Detect which cell encompasses the target text, then output its (X, Y) center coordinate. 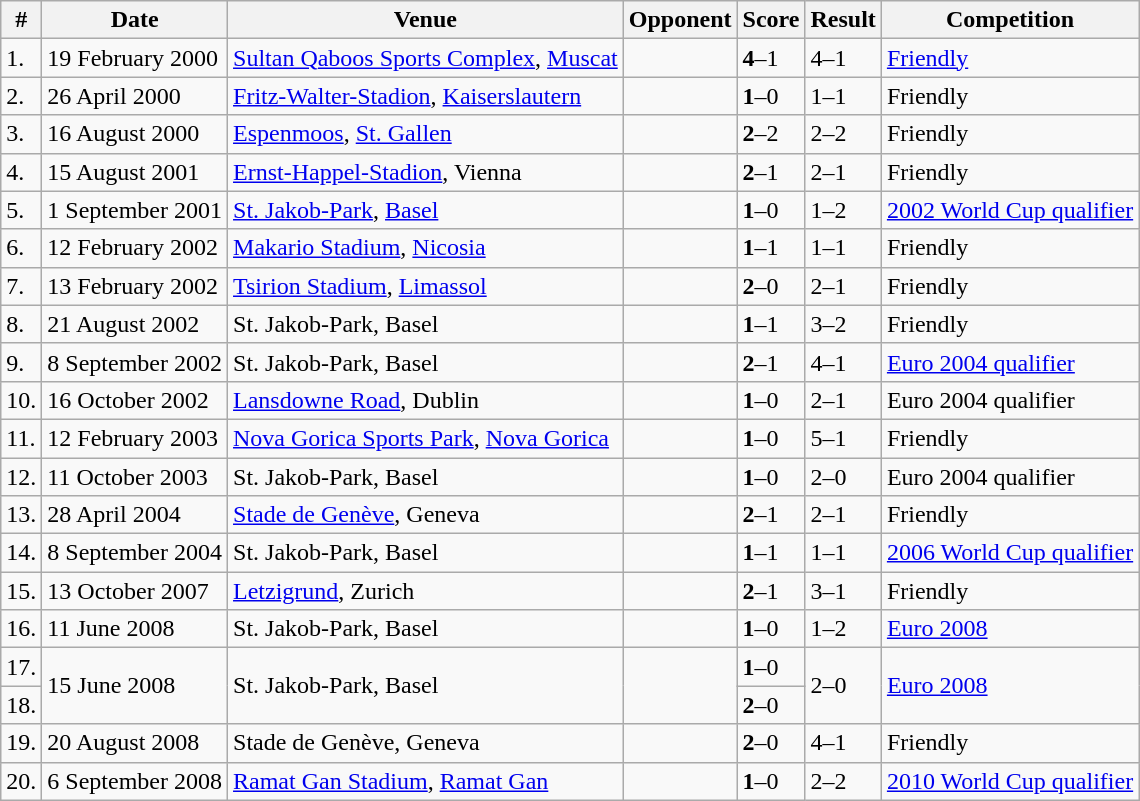
16. (22, 629)
19. (22, 743)
Makario Stadium, Nicosia (426, 248)
1 September 2001 (135, 210)
Sultan Qaboos Sports Complex, Muscat (426, 58)
Espenmoos, St. Gallen (426, 134)
16 August 2000 (135, 134)
16 October 2002 (135, 400)
11 June 2008 (135, 629)
2002 World Cup qualifier (1010, 210)
9. (22, 362)
Ernst-Happel-Stadion, Vienna (426, 172)
3–1 (843, 591)
15. (22, 591)
13 February 2002 (135, 286)
12 February 2003 (135, 438)
21 August 2002 (135, 324)
6 September 2008 (135, 781)
11 October 2003 (135, 477)
12 February 2002 (135, 248)
2010 World Cup qualifier (1010, 781)
26 April 2000 (135, 96)
Venue (426, 20)
1. (22, 58)
Tsirion Stadium, Limassol (426, 286)
Nova Gorica Sports Park, Nova Gorica (426, 438)
Date (135, 20)
Ramat Gan Stadium, Ramat Gan (426, 781)
3–2 (843, 324)
6. (22, 248)
8 September 2002 (135, 362)
10. (22, 400)
12. (22, 477)
15 August 2001 (135, 172)
8. (22, 324)
5. (22, 210)
13 October 2007 (135, 591)
14. (22, 553)
3. (22, 134)
2006 World Cup qualifier (1010, 553)
Opponent (680, 20)
Fritz-Walter-Stadion, Kaiserslautern (426, 96)
5–1 (843, 438)
Letzigrund, Zurich (426, 591)
11. (22, 438)
Lansdowne Road, Dublin (426, 400)
2. (22, 96)
13. (22, 515)
18. (22, 705)
20. (22, 781)
Competition (1010, 20)
8 September 2004 (135, 553)
19 February 2000 (135, 58)
Result (843, 20)
7. (22, 286)
17. (22, 667)
28 April 2004 (135, 515)
20 August 2008 (135, 743)
# (22, 20)
Score (771, 20)
4. (22, 172)
15 June 2008 (135, 686)
